Identify which cell holds the provided text, then report its [x, y] central coordinate. 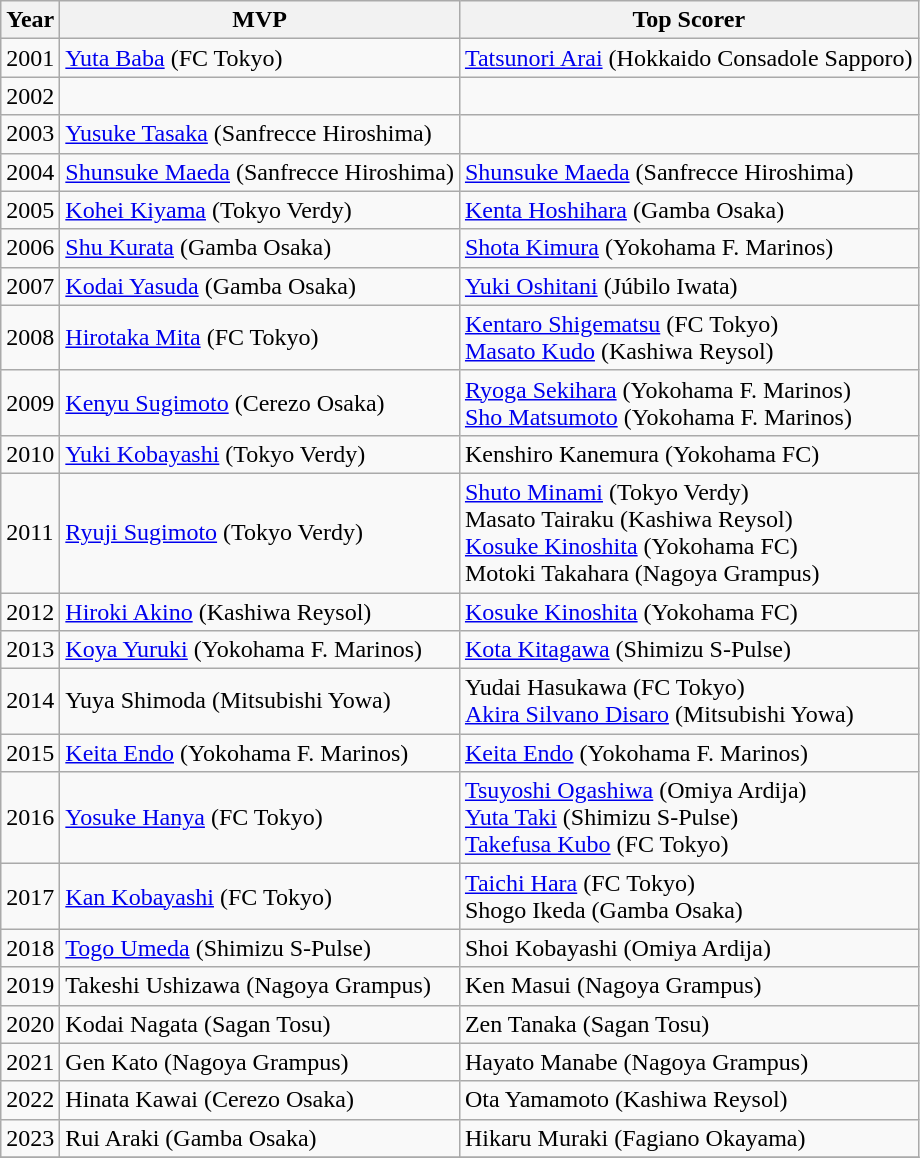
Kodai Yasuda (Gamba Osaka) [260, 286]
Hirotaka Mita (FC Tokyo) [260, 338]
2003 [30, 134]
Koya Yuruki (Yokohama F. Marinos) [260, 650]
2008 [30, 338]
2011 [30, 532]
Kan Kobayashi (FC Tokyo) [260, 896]
Yuki Oshitani (Júbilo Iwata) [688, 286]
2017 [30, 896]
2007 [30, 286]
Kenyu Sugimoto (Cerezo Osaka) [260, 402]
Kenta Hoshihara (Gamba Osaka) [688, 210]
2002 [30, 96]
Kota Kitagawa (Shimizu S-Pulse) [688, 650]
Tsuyoshi Ogashiwa (Omiya Ardija)Yuta Taki (Shimizu S-Pulse)Takefusa Kubo (FC Tokyo) [688, 818]
2015 [30, 753]
MVP [260, 20]
2021 [30, 1062]
Yudai Hasukawa (FC Tokyo)Akira Silvano Disaro (Mitsubishi Yowa) [688, 702]
Zen Tanaka (Sagan Tosu) [688, 1024]
Tatsunori Arai (Hokkaido Consadole Sapporo) [688, 58]
2009 [30, 402]
2010 [30, 454]
Year [30, 20]
Yuya Shimoda (Mitsubishi Yowa) [260, 702]
Yosuke Hanya (FC Tokyo) [260, 818]
Hayato Manabe (Nagoya Grampus) [688, 1062]
Yuta Baba (FC Tokyo) [260, 58]
Hiroki Akino (Kashiwa Reysol) [260, 611]
Taichi Hara (FC Tokyo)Shogo Ikeda (Gamba Osaka) [688, 896]
Kosuke Kinoshita (Yokohama FC) [688, 611]
Yuki Kobayashi (Tokyo Verdy) [260, 454]
Kodai Nagata (Sagan Tosu) [260, 1024]
2005 [30, 210]
Ryoga Sekihara (Yokohama F. Marinos)Sho Matsumoto (Yokohama F. Marinos) [688, 402]
Ryuji Sugimoto (Tokyo Verdy) [260, 532]
Yusuke Tasaka (Sanfrecce Hiroshima) [260, 134]
2006 [30, 248]
Togo Umeda (Shimizu S-Pulse) [260, 948]
Kentaro Shigematsu (FC Tokyo)Masato Kudo (Kashiwa Reysol) [688, 338]
Rui Araki (Gamba Osaka) [260, 1138]
Shu Kurata (Gamba Osaka) [260, 248]
2004 [30, 172]
Shota Kimura (Yokohama F. Marinos) [688, 248]
2013 [30, 650]
2019 [30, 986]
Kenshiro Kanemura (Yokohama FC) [688, 454]
Gen Kato (Nagoya Grampus) [260, 1062]
Ken Masui (Nagoya Grampus) [688, 986]
2018 [30, 948]
2023 [30, 1138]
Kohei Kiyama (Tokyo Verdy) [260, 210]
2020 [30, 1024]
Takeshi Ushizawa (Nagoya Grampus) [260, 986]
Top Scorer [688, 20]
Hikaru Muraki (Fagiano Okayama) [688, 1138]
Shuto Minami (Tokyo Verdy)Masato Tairaku (Kashiwa Reysol)Kosuke Kinoshita (Yokohama FC)Motoki Takahara (Nagoya Grampus) [688, 532]
2016 [30, 818]
Shoi Kobayashi (Omiya Ardija) [688, 948]
Ota Yamamoto (Kashiwa Reysol) [688, 1100]
2014 [30, 702]
2012 [30, 611]
2001 [30, 58]
Hinata Kawai (Cerezo Osaka) [260, 1100]
2022 [30, 1100]
